For the text-containing cell, return its midpoint in (X, Y) coordinate format. 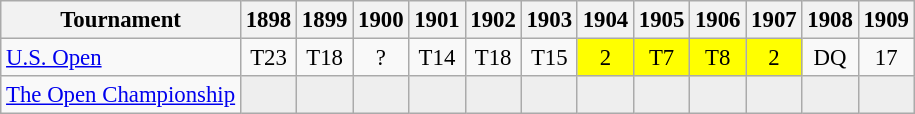
1906 (718, 20)
DQ (830, 58)
The Open Championship (121, 95)
1908 (830, 20)
1903 (549, 20)
T23 (268, 58)
1909 (886, 20)
1902 (493, 20)
1905 (661, 20)
1901 (437, 20)
1900 (381, 20)
Tournament (121, 20)
T7 (661, 58)
U.S. Open (121, 58)
? (381, 58)
1898 (268, 20)
1904 (605, 20)
T8 (718, 58)
17 (886, 58)
1907 (774, 20)
T14 (437, 58)
1899 (325, 20)
T15 (549, 58)
